Provide the (X, Y) coordinate of the cell's center where the given text is located.  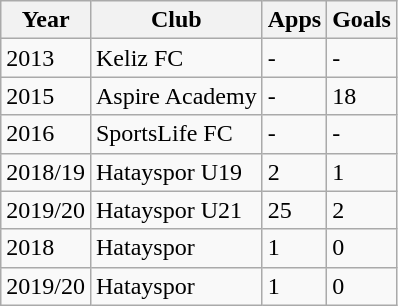
Apps (294, 20)
Goals (362, 20)
Aspire Academy (176, 96)
SportsLife FC (176, 134)
Hatayspor U21 (176, 210)
Year (46, 20)
2018 (46, 248)
2016 (46, 134)
18 (362, 96)
Club (176, 20)
Keliz FC (176, 58)
Hatayspor U19 (176, 172)
25 (294, 210)
2018/19 (46, 172)
2015 (46, 96)
2013 (46, 58)
